Output the [x, y] coordinate of the center of the cell containing the given text.  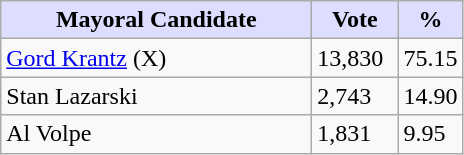
2,743 [355, 96]
Al Volpe [156, 134]
Stan Lazarski [156, 96]
Mayoral Candidate [156, 20]
75.15 [430, 58]
14.90 [430, 96]
% [430, 20]
13,830 [355, 58]
1,831 [355, 134]
9.95 [430, 134]
Gord Krantz (X) [156, 58]
Vote [355, 20]
